Scan for the cell matching the given text and deliver its [x, y] coordinate at center. 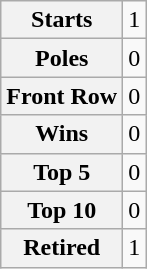
Retired [62, 248]
Top 5 [62, 172]
Wins [62, 134]
Top 10 [62, 210]
Starts [62, 20]
Poles [62, 58]
Front Row [62, 96]
